Determine the (X, Y) coordinate at the center of the cell enclosing the given text.  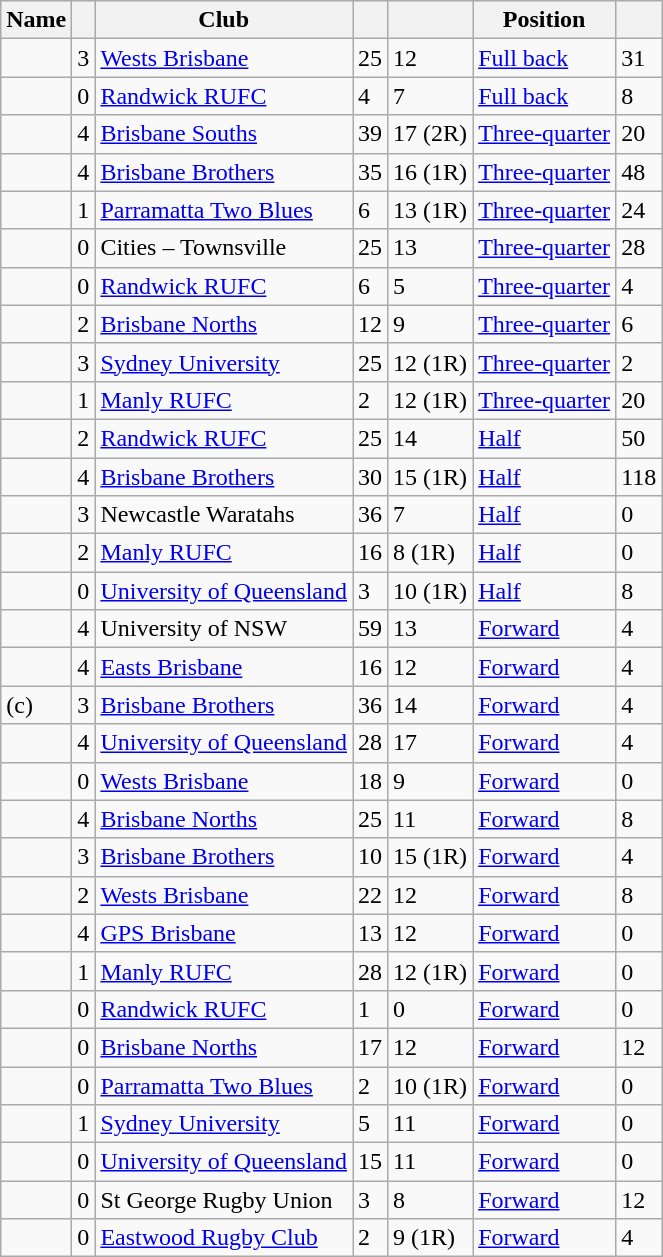
13 (1R) (430, 210)
Position (544, 20)
Cities – Townsville (224, 248)
GPS Brisbane (224, 933)
35 (370, 172)
59 (370, 629)
24 (639, 210)
22 (370, 895)
31 (639, 58)
48 (639, 172)
50 (639, 438)
17 (2R) (430, 134)
University of NSW (224, 629)
18 (370, 781)
30 (370, 477)
St George Rugby Union (224, 1200)
16 (1R) (430, 172)
39 (370, 134)
Name (36, 20)
10 (370, 857)
15 (370, 1162)
Newcastle Waratahs (224, 515)
Club (224, 20)
Brisbane Souths (224, 134)
8 (1R) (430, 553)
118 (639, 477)
9 (1R) (430, 1238)
Easts Brisbane (224, 667)
Eastwood Rugby Club (224, 1238)
(c) (36, 705)
